Search for the cell housing the specified text and yield its (x, y) center coordinate. 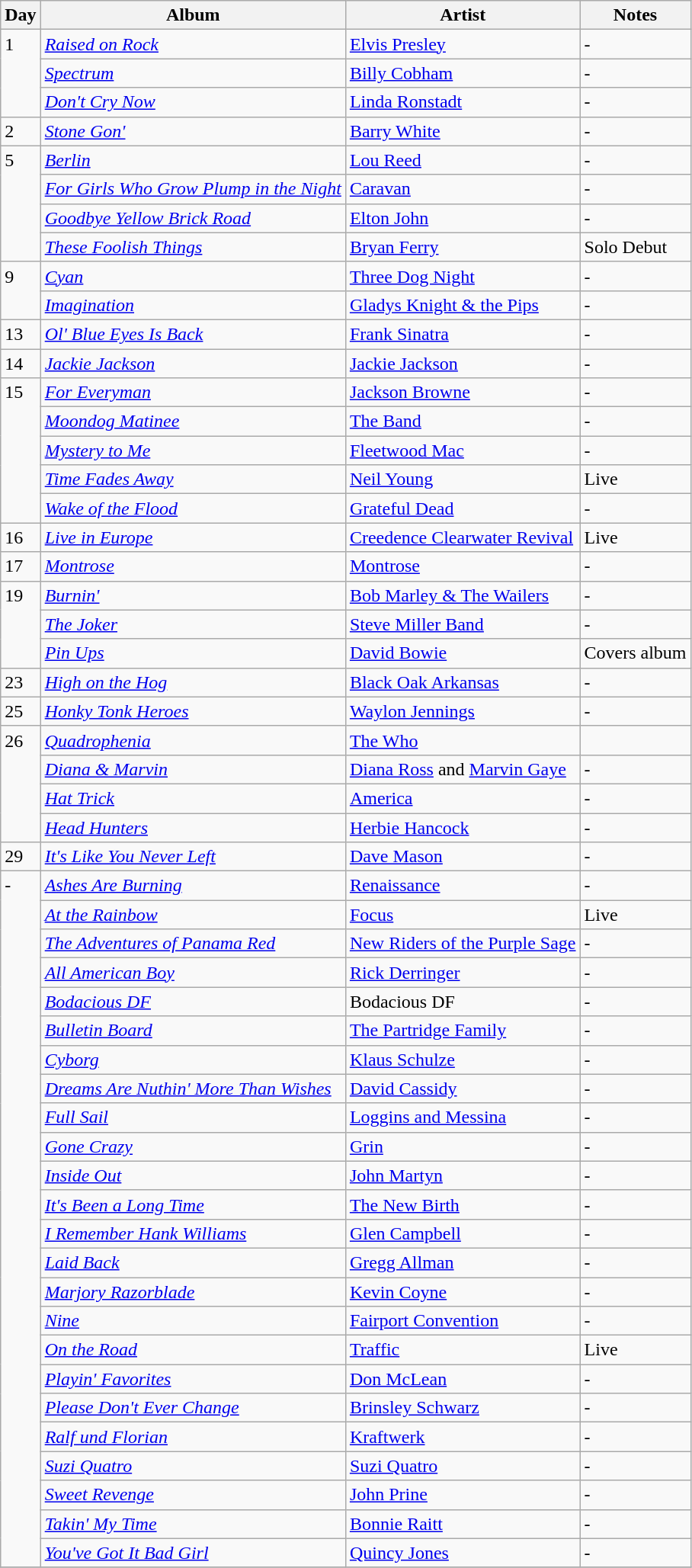
Imagination (193, 305)
Dreams Are Nuthin' More Than Wishes (193, 1089)
Artist (463, 15)
Inside Out (193, 1175)
Sweet Revenge (193, 1495)
Honky Tonk Heroes (193, 711)
9 (21, 290)
The Joker (193, 624)
You've Got It Bad Girl (193, 1553)
High on the Hog (193, 682)
Gregg Allman (463, 1262)
Klaus Schulze (463, 1060)
Kraftwerk (463, 1437)
26 (21, 784)
Herbie Hancock (463, 827)
Elvis Presley (463, 44)
The Band (463, 422)
Elton John (463, 218)
2 (21, 131)
Three Dog Night (463, 276)
25 (21, 711)
Kevin Coyne (463, 1292)
Ashes Are Burning (193, 886)
The New Birth (463, 1204)
Waylon Jennings (463, 711)
Live in Europe (193, 537)
Bryan Ferry (463, 247)
Quadrophenia (193, 740)
Renaissance (463, 886)
Frank Sinatra (463, 334)
15 (21, 451)
Laid Back (193, 1262)
For Everyman (193, 393)
Cyborg (193, 1060)
Creedence Clearwater Revival (463, 537)
Day (21, 15)
Bonnie Raitt (463, 1524)
29 (21, 857)
5 (21, 204)
Diana Ross and Marvin Gaye (463, 769)
Nine (193, 1321)
Wake of the Flood (193, 508)
Cyan (193, 276)
Don McLean (463, 1379)
Diana & Marvin (193, 769)
Grateful Dead (463, 508)
23 (21, 682)
Berlin (193, 160)
Gone Crazy (193, 1146)
Neil Young (463, 479)
Focus (463, 915)
John Martyn (463, 1175)
At the Rainbow (193, 915)
Rick Derringer (463, 973)
14 (21, 364)
16 (21, 537)
Barry White (463, 131)
New Riders of the Purple Sage (463, 944)
Don't Cry Now (193, 102)
Brinsley Schwarz (463, 1408)
Caravan (463, 189)
Billy Cobham (463, 73)
The Adventures of Panama Red (193, 944)
Fleetwood Mac (463, 451)
Notes (636, 15)
Raised on Rock (193, 44)
Spectrum (193, 73)
John Prine (463, 1495)
Steve Miller Band (463, 624)
Album (193, 15)
Glen Campbell (463, 1233)
1 (21, 73)
Quincy Jones (463, 1553)
Head Hunters (193, 827)
All American Boy (193, 973)
Lou Reed (463, 160)
Bob Marley & The Wailers (463, 595)
I Remember Hank Williams (193, 1233)
Loggins and Messina (463, 1117)
Traffic (463, 1350)
Gladys Knight & the Pips (463, 305)
Black Oak Arkansas (463, 682)
19 (21, 624)
Hat Trick (193, 798)
Full Sail (193, 1117)
It's Been a Long Time (193, 1204)
13 (21, 334)
Moondog Matinee (193, 422)
Stone Gon' (193, 131)
Marjory Razorblade (193, 1292)
Linda Ronstadt (463, 102)
Takin' My Time (193, 1524)
Time Fades Away (193, 479)
Ralf und Florian (193, 1437)
On the Road (193, 1350)
These Foolish Things (193, 247)
David Cassidy (463, 1089)
Mystery to Me (193, 451)
Burnin' (193, 595)
Pin Ups (193, 653)
Jackson Browne (463, 393)
Ol' Blue Eyes Is Back (193, 334)
Solo Debut (636, 247)
Please Don't Ever Change (193, 1408)
America (463, 798)
17 (21, 566)
Fairport Convention (463, 1321)
For Girls Who Grow Plump in the Night (193, 189)
The Who (463, 740)
Grin (463, 1146)
Playin' Favorites (193, 1379)
Bulletin Board (193, 1031)
David Bowie (463, 653)
The Partridge Family (463, 1031)
It's Like You Never Left (193, 857)
Dave Mason (463, 857)
Covers album (636, 653)
Goodbye Yellow Brick Road (193, 218)
